Find where the given text appears and provide that cell's center as (X, Y) coordinate. 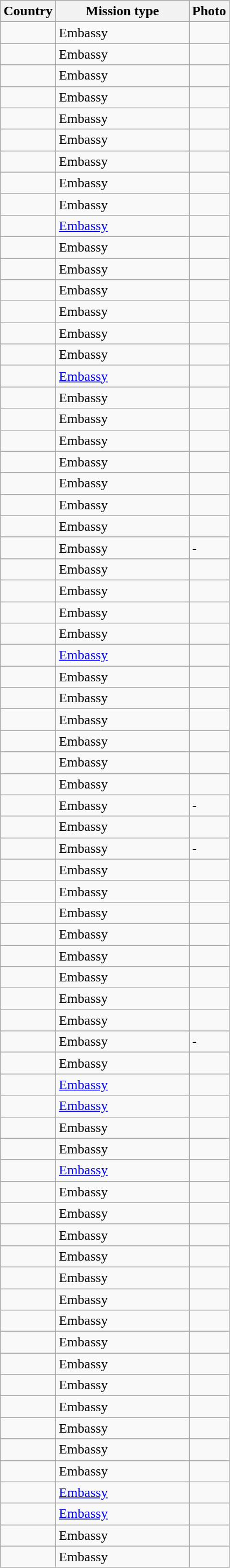
Photo (209, 11)
Mission type (122, 11)
Country (28, 11)
